Extract the [X, Y] coordinate from the center of the cell holding the provided text.  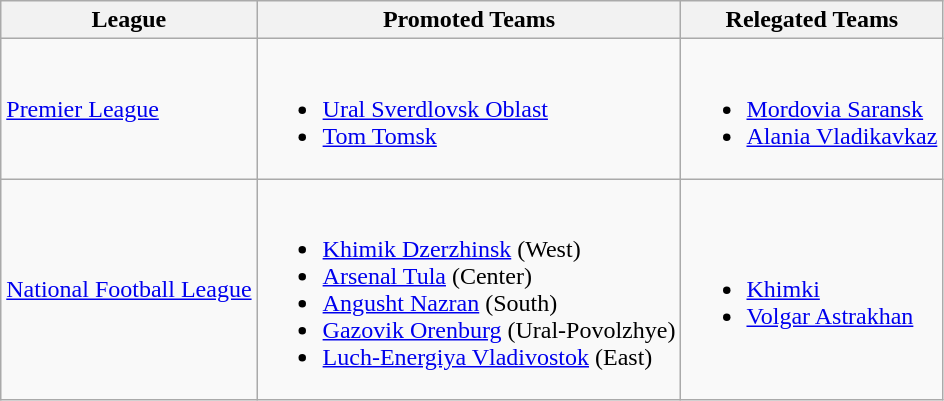
National Football League [129, 290]
Mordovia SaranskAlania Vladikavkaz [812, 109]
League [129, 20]
Premier League [129, 109]
Khimik Dzerzhinsk (West)Arsenal Tula (Center)Angusht Nazran (South)Gazovik Orenburg (Ural-Povolzhye)Luch-Energiya Vladivostok (East) [469, 290]
KhimkiVolgar Astrakhan [812, 290]
Promoted Teams [469, 20]
Ural Sverdlovsk OblastTom Tomsk [469, 109]
Relegated Teams [812, 20]
